Provide the (X, Y) coordinate of the cell's center where the given text is located.  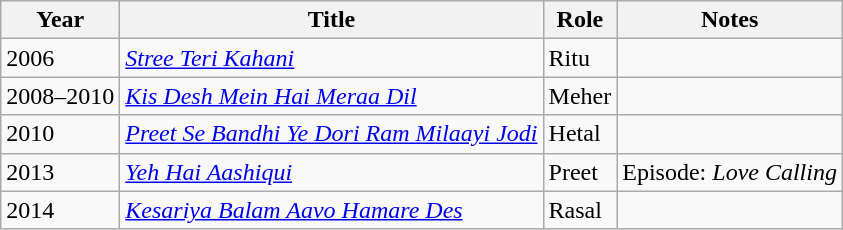
Stree Teri Kahani (332, 58)
Preet (580, 172)
Kis Desh Mein Hai Meraa Dil (332, 96)
Kesariya Balam Aavo Hamare Des (332, 210)
Hetal (580, 134)
Notes (730, 20)
2013 (60, 172)
Year (60, 20)
Ritu (580, 58)
2014 (60, 210)
2010 (60, 134)
Meher (580, 96)
Title (332, 20)
Role (580, 20)
2008–2010 (60, 96)
Preet Se Bandhi Ye Dori Ram Milaayi Jodi (332, 134)
Episode: Love Calling (730, 172)
Rasal (580, 210)
Yeh Hai Aashiqui (332, 172)
2006 (60, 58)
